Find where the given text appears and provide that cell's center as [x, y] coordinate. 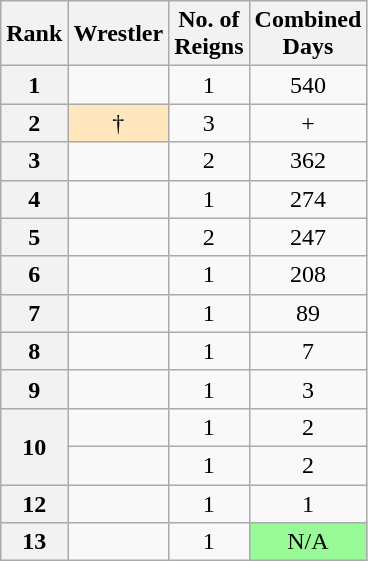
540 [308, 85]
362 [308, 161]
CombinedDays [308, 34]
208 [308, 275]
N/A [308, 542]
9 [34, 389]
10 [34, 446]
13 [34, 542]
5 [34, 237]
No. ofReigns [209, 34]
+ [308, 123]
† [118, 123]
6 [34, 275]
89 [308, 313]
247 [308, 237]
Rank [34, 34]
4 [34, 199]
274 [308, 199]
Wrestler [118, 34]
8 [34, 351]
12 [34, 503]
